Detect which cell encompasses the target text, then output its [x, y] center coordinate. 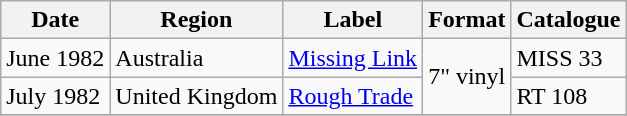
Rough Trade [353, 96]
Region [196, 20]
7" vinyl [467, 77]
Catalogue [568, 20]
June 1982 [56, 58]
Australia [196, 58]
MISS 33 [568, 58]
July 1982 [56, 96]
Format [467, 20]
RT 108 [568, 96]
Date [56, 20]
Missing Link [353, 58]
Label [353, 20]
United Kingdom [196, 96]
